Return [X, Y] of the center of cell containing provided text 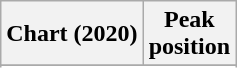
Chart (2020) [72, 34]
Peakposition [189, 34]
